Scan for the cell matching the given text and deliver its (X, Y) coordinate at center. 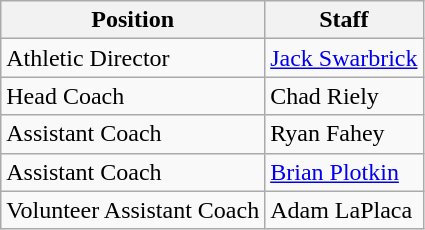
Ryan Fahey (344, 134)
Position (133, 20)
Jack Swarbrick (344, 58)
Head Coach (133, 96)
Brian Plotkin (344, 172)
Chad Riely (344, 96)
Volunteer Assistant Coach (133, 210)
Adam LaPlaca (344, 210)
Staff (344, 20)
Athletic Director (133, 58)
